Scan for the cell matching the given text and deliver its (x, y) coordinate at center. 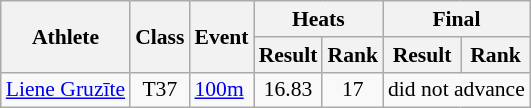
Heats (318, 19)
16.83 (288, 90)
Event (221, 36)
Athlete (66, 36)
Liene Gruzīte (66, 90)
100m (221, 90)
T37 (160, 90)
Final (456, 19)
Class (160, 36)
did not advance (456, 90)
17 (352, 90)
